Identify which cell holds the provided text, then report its [x, y] central coordinate. 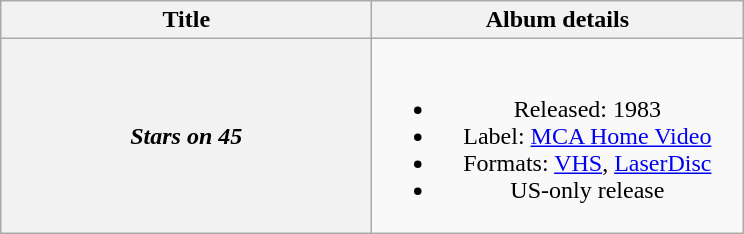
Title [186, 20]
Released: 1983Label: MCA Home VideoFormats: VHS, LaserDiscUS-only release [558, 136]
Album details [558, 20]
Stars on 45 [186, 136]
